Provide the (x, y) coordinate of the cell's center where the given text is located.  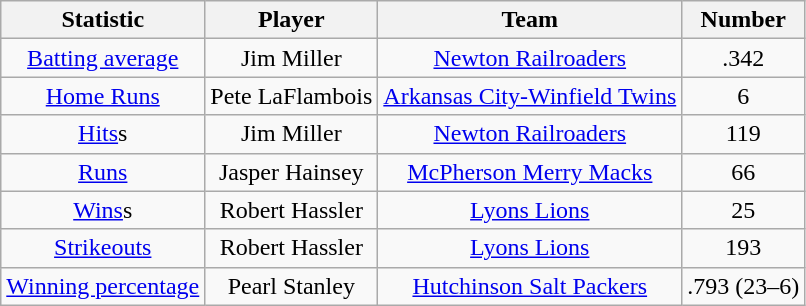
25 (744, 210)
Arkansas City-Winfield Twins (530, 96)
Winning percentage (103, 286)
Player (292, 20)
Hitss (103, 134)
Strikeouts (103, 248)
Winss (103, 210)
Statistic (103, 20)
McPherson Merry Macks (530, 172)
Hutchinson Salt Packers (530, 286)
Team (530, 20)
Number (744, 20)
Home Runs (103, 96)
.793 (23–6) (744, 286)
193 (744, 248)
6 (744, 96)
Pete LaFlambois (292, 96)
.342 (744, 58)
119 (744, 134)
Pearl Stanley (292, 286)
Jasper Hainsey (292, 172)
66 (744, 172)
Batting average (103, 58)
Runs (103, 172)
